Return the (x, y) coordinate for the center point of the cell that contains the specified text.  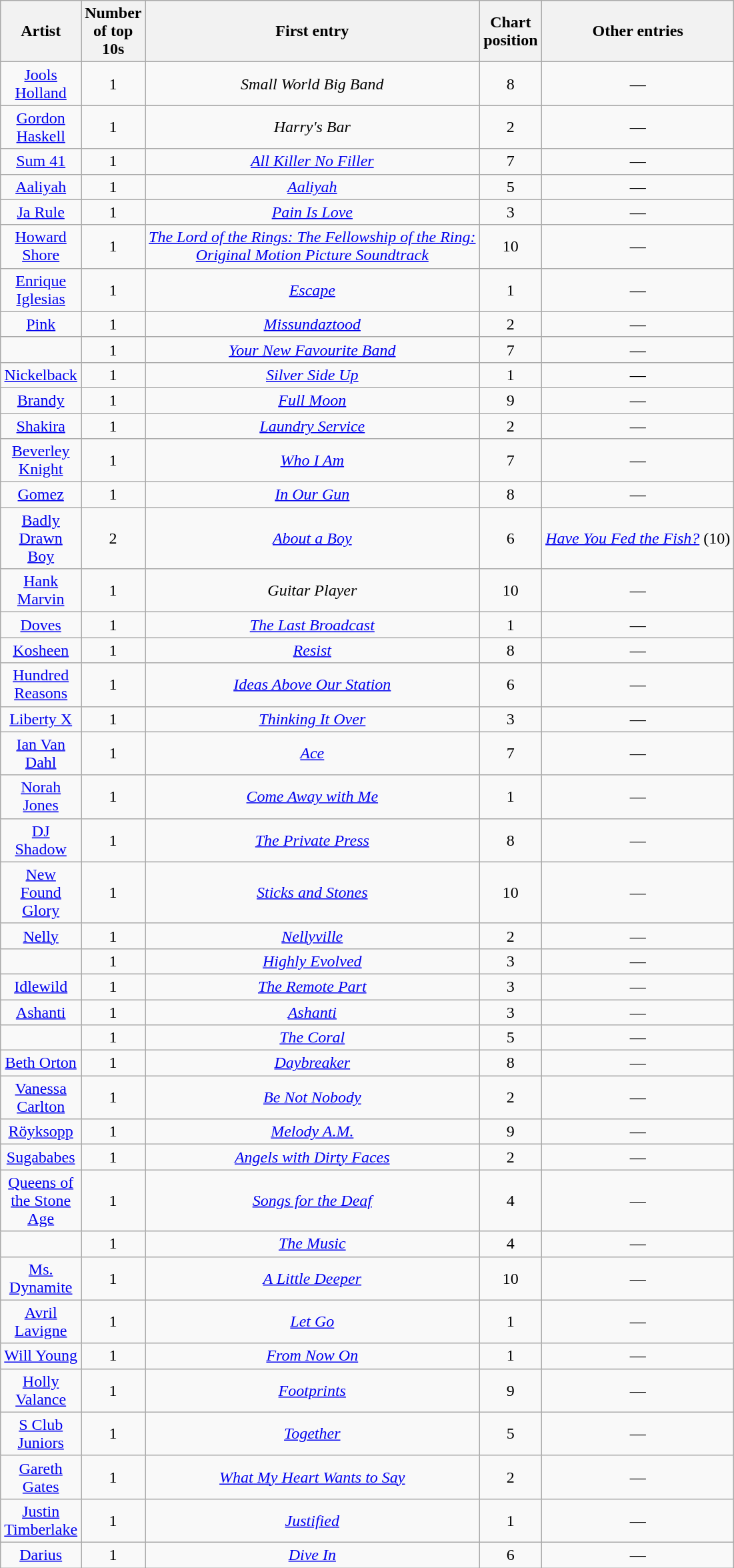
Holly Valance (41, 1390)
DJ Shadow (41, 840)
Beth Orton (41, 1063)
Gareth Gates (41, 1477)
Hundred Reasons (41, 684)
Sticks and Stones (312, 892)
Number of top 10s (113, 31)
Justified (312, 1521)
Liberty X (41, 719)
The Private Press (312, 840)
Darius (41, 1555)
Your New Favourite Band (312, 349)
New Found Glory (41, 892)
Avril Lavigne (41, 1322)
Sugababes (41, 1157)
Angels with Dirty Faces (312, 1157)
Doves (41, 625)
The Last Broadcast (312, 625)
Harry's Bar (312, 127)
Songs for the Deaf (312, 1201)
Ms. Dynamite (41, 1278)
Badly Drawn Boy (41, 538)
The Lord of the Rings: The Fellowship of the Ring:Original Motion Picture Soundtrack (312, 247)
Be Not Nobody (312, 1098)
Enrique Iglesias (41, 289)
Ideas Above Our Station (312, 684)
Artist (41, 31)
A Little Deeper (312, 1278)
Howard Shore (41, 247)
Sum 41 (41, 161)
All Killer No Filler (312, 161)
Gordon Haskell (41, 127)
Kosheen (41, 650)
Small World Big Band (312, 84)
Vanessa Carlton (41, 1098)
Who I Am (312, 460)
Other entries (638, 31)
Full Moon (312, 400)
Missundaztood (312, 324)
Brandy (41, 400)
Ja Rule (41, 212)
Beverley Knight (41, 460)
Laundry Service (312, 426)
Pink (41, 324)
The Remote Part (312, 986)
Come Away with Me (312, 796)
The Coral (312, 1038)
Have You Fed the Fish? (10) (638, 538)
From Now On (312, 1356)
Chart position (511, 31)
First entry (312, 31)
Silver Side Up (312, 375)
Nellyville (312, 936)
Let Go (312, 1322)
Hank Marvin (41, 591)
Daybreaker (312, 1063)
Ace (312, 754)
Thinking It Over (312, 719)
In Our Gun (312, 495)
Nickelback (41, 375)
Footprints (312, 1390)
Melody A.M. (312, 1132)
Gomez (41, 495)
Shakira (41, 426)
Highly Evolved (312, 961)
Jools Holland (41, 84)
Pain Is Love (312, 212)
S Club Juniors (41, 1434)
About a Boy (312, 538)
Idlewild (41, 986)
Justin Timberlake (41, 1521)
Ian Van Dahl (41, 754)
Nelly (41, 936)
Resist (312, 650)
Will Young (41, 1356)
Dive In (312, 1555)
Together (312, 1434)
What My Heart Wants to Say (312, 1477)
Norah Jones (41, 796)
Röyksopp (41, 1132)
Guitar Player (312, 591)
Queens of the Stone Age (41, 1201)
The Music (312, 1244)
Escape (312, 289)
